Capture the cell that displays the provided text and extract its [x, y] central coordinate. 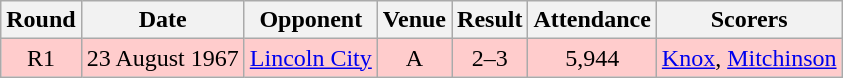
R1 [41, 58]
Scorers [749, 20]
Opponent [310, 20]
Round [41, 20]
5,944 [592, 58]
Knox, Mitchinson [749, 58]
Venue [414, 20]
A [414, 58]
23 August 1967 [162, 58]
Date [162, 20]
2–3 [490, 58]
Attendance [592, 20]
Result [490, 20]
Lincoln City [310, 58]
